Find where the given text appears and provide that cell's center as (x, y) coordinate. 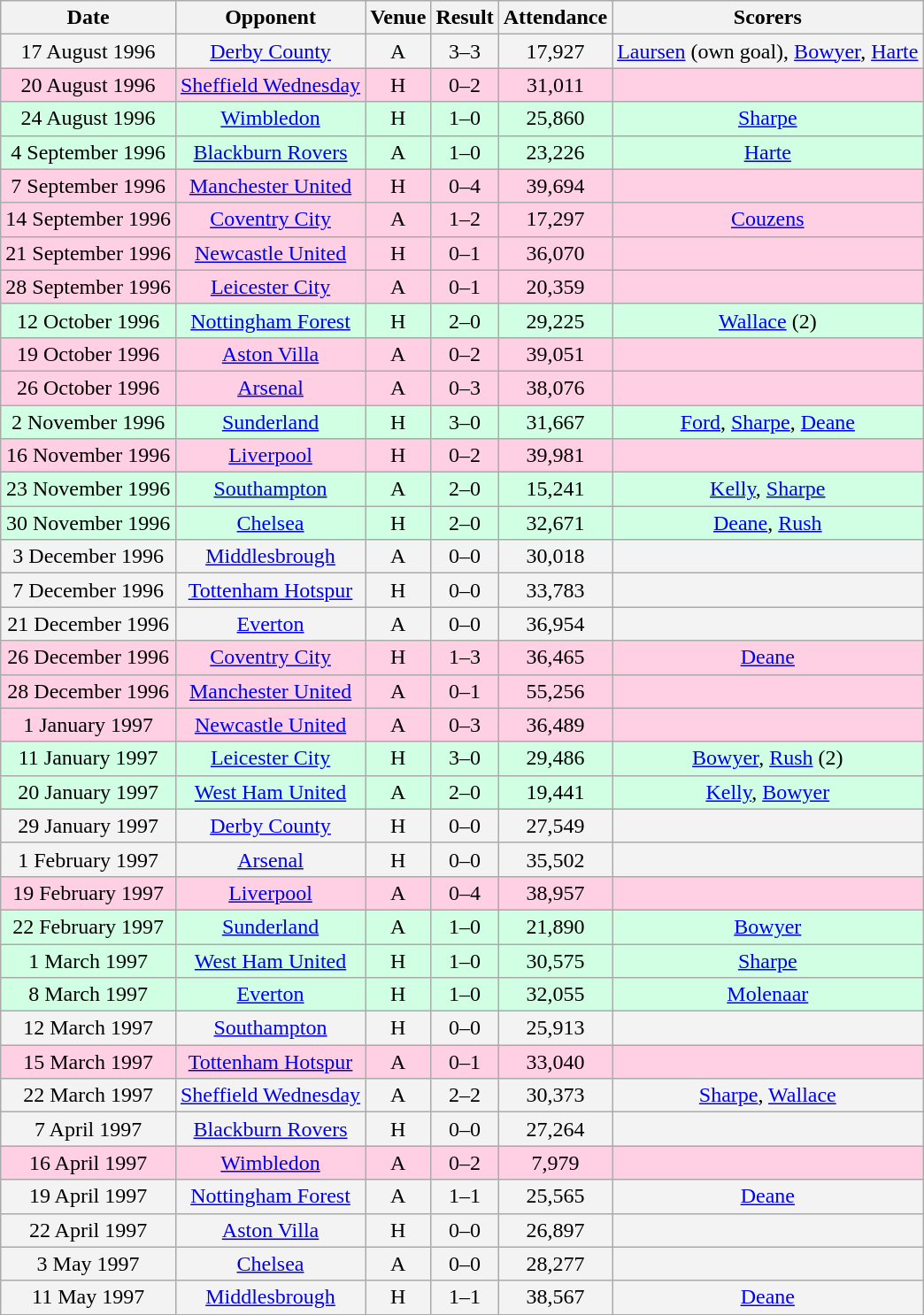
8 March 1997 (89, 995)
31,011 (555, 85)
27,264 (555, 1129)
Date (89, 18)
Attendance (555, 18)
27,549 (555, 826)
30,018 (555, 557)
3–3 (465, 51)
30,373 (555, 1096)
19 February 1997 (89, 893)
29,225 (555, 320)
25,565 (555, 1196)
28,277 (555, 1264)
35,502 (555, 859)
20 January 1997 (89, 792)
Result (465, 18)
39,694 (555, 186)
1 March 1997 (89, 960)
Kelly, Bowyer (768, 792)
19,441 (555, 792)
Kelly, Sharpe (768, 489)
17,297 (555, 219)
22 February 1997 (89, 927)
Molenaar (768, 995)
Wallace (2) (768, 320)
25,913 (555, 1028)
17 August 1996 (89, 51)
12 March 1997 (89, 1028)
20 August 1996 (89, 85)
3 December 1996 (89, 557)
21 December 1996 (89, 624)
19 April 1997 (89, 1196)
36,954 (555, 624)
Deane, Rush (768, 523)
11 May 1997 (89, 1297)
39,981 (555, 456)
7 December 1996 (89, 590)
26 December 1996 (89, 657)
Ford, Sharpe, Deane (768, 422)
1–3 (465, 657)
Couzens (768, 219)
28 September 1996 (89, 287)
32,671 (555, 523)
2–2 (465, 1096)
7 April 1997 (89, 1129)
3 May 1997 (89, 1264)
19 October 1996 (89, 354)
38,076 (555, 388)
Scorers (768, 18)
23 November 1996 (89, 489)
30 November 1996 (89, 523)
14 September 1996 (89, 219)
Bowyer (768, 927)
1–2 (465, 219)
15 March 1997 (89, 1062)
22 March 1997 (89, 1096)
21,890 (555, 927)
Venue (398, 18)
1 February 1997 (89, 859)
36,070 (555, 253)
Harte (768, 152)
38,957 (555, 893)
36,489 (555, 725)
7 September 1996 (89, 186)
29 January 1997 (89, 826)
21 September 1996 (89, 253)
16 November 1996 (89, 456)
Bowyer, Rush (2) (768, 758)
24 August 1996 (89, 119)
38,567 (555, 1297)
20,359 (555, 287)
16 April 1997 (89, 1163)
25,860 (555, 119)
4 September 1996 (89, 152)
26,897 (555, 1230)
23,226 (555, 152)
55,256 (555, 691)
2 November 1996 (89, 422)
29,486 (555, 758)
12 October 1996 (89, 320)
30,575 (555, 960)
Sharpe, Wallace (768, 1096)
31,667 (555, 422)
39,051 (555, 354)
15,241 (555, 489)
17,927 (555, 51)
32,055 (555, 995)
7,979 (555, 1163)
28 December 1996 (89, 691)
36,465 (555, 657)
22 April 1997 (89, 1230)
Laursen (own goal), Bowyer, Harte (768, 51)
11 January 1997 (89, 758)
Opponent (270, 18)
33,040 (555, 1062)
33,783 (555, 590)
1 January 1997 (89, 725)
26 October 1996 (89, 388)
